Pinpoint the cell where the given text exists, returning its (x, y) midpoint coordinate. 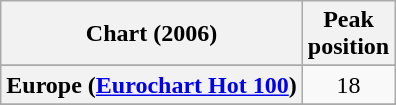
Peakposition (348, 34)
Chart (2006) (152, 34)
18 (348, 85)
Europe (Eurochart Hot 100) (152, 85)
